From the cell containing the given text, extract its center point as [X, Y] coordinate. 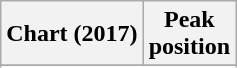
Peakposition [189, 34]
Chart (2017) [72, 34]
